Provide the (X, Y) coordinate of the cell's center where the given text is located.  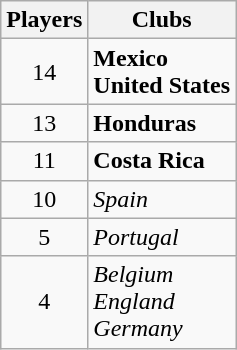
11 (44, 161)
Costa Rica (162, 161)
10 (44, 199)
Belgium England Germany (162, 302)
Spain (162, 199)
Players (44, 20)
Honduras (162, 123)
Mexico United States (162, 72)
Clubs (162, 20)
4 (44, 302)
14 (44, 72)
5 (44, 237)
13 (44, 123)
Portugal (162, 237)
